Return the (x, y) coordinate for the center point of the cell that contains the specified text.  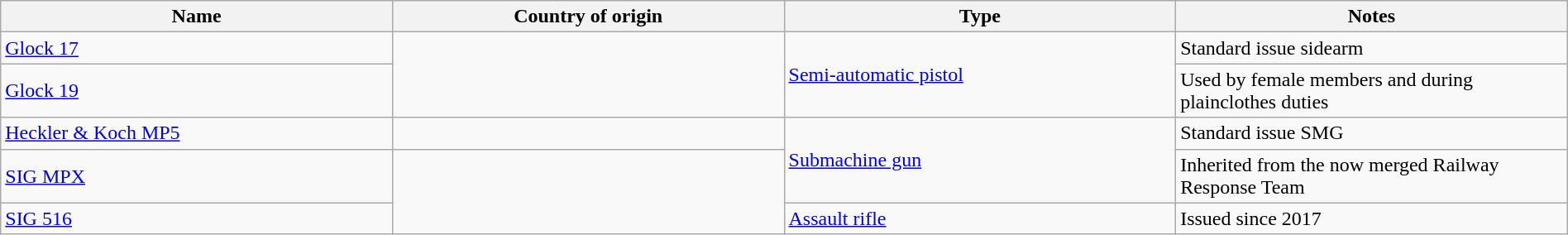
Semi-automatic pistol (980, 74)
Standard issue sidearm (1372, 48)
Country of origin (588, 17)
Submachine gun (980, 161)
Type (980, 17)
Heckler & Koch MP5 (197, 133)
Assault rifle (980, 218)
Issued since 2017 (1372, 218)
Glock 17 (197, 48)
Used by female members and during plainclothes duties (1372, 91)
Standard issue SMG (1372, 133)
Glock 19 (197, 91)
Inherited from the now merged Railway Response Team (1372, 175)
SIG MPX (197, 175)
SIG 516 (197, 218)
Notes (1372, 17)
Name (197, 17)
